Capture the cell that displays the provided text and extract its (x, y) central coordinate. 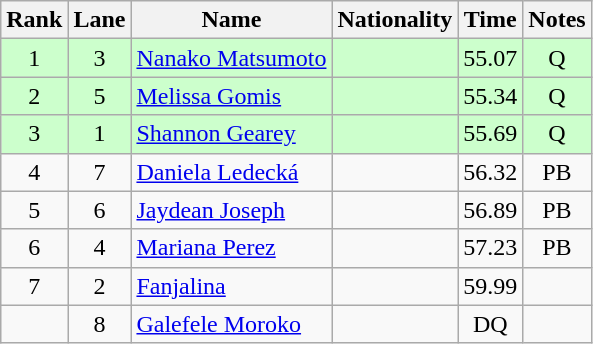
8 (100, 324)
DQ (490, 324)
Nationality (395, 20)
56.89 (490, 210)
Galefele Moroko (232, 324)
Shannon Gearey (232, 134)
Fanjalina (232, 286)
Melissa Gomis (232, 96)
57.23 (490, 248)
Mariana Perez (232, 248)
59.99 (490, 286)
Daniela Ledecká (232, 172)
Name (232, 20)
55.34 (490, 96)
Nanako Matsumoto (232, 58)
Rank (34, 20)
Jaydean Joseph (232, 210)
Notes (557, 20)
55.69 (490, 134)
Lane (100, 20)
55.07 (490, 58)
Time (490, 20)
56.32 (490, 172)
